Capture the cell that displays the provided text and extract its [X, Y] central coordinate. 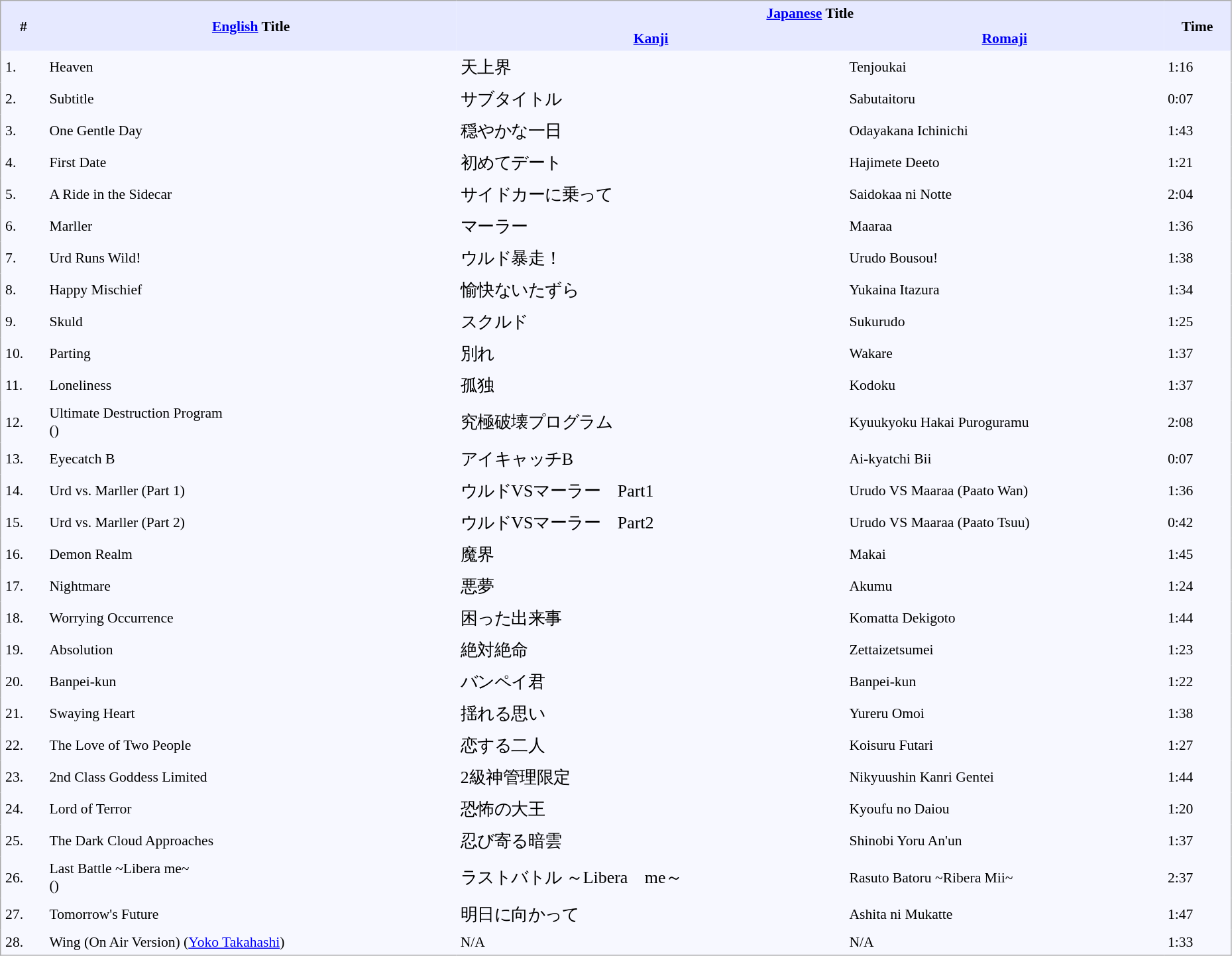
恋する二人 [651, 745]
Makai [1004, 554]
14. [23, 491]
16. [23, 554]
サブタイトル [651, 98]
19. [23, 650]
1:33 [1198, 942]
9. [23, 321]
マーラー [651, 225]
10. [23, 353]
ウルド暴走！ [651, 257]
1:20 [1198, 809]
2:08 [1198, 422]
18. [23, 618]
1:24 [1198, 586]
1:34 [1198, 289]
1:27 [1198, 745]
8. [23, 289]
26. [23, 878]
2:04 [1198, 194]
明日に向かって [651, 914]
Odayakana Ichinichi [1004, 130]
Rasuto Batoru ~Ribera Mii~ [1004, 878]
Subtitle [251, 98]
Kanji [651, 38]
6. [23, 225]
究極破壊プログラム [651, 422]
The Dark Cloud Approaches [251, 841]
Happy Mischief [251, 289]
Urudo VS Maaraa (Paato Wan) [1004, 491]
First Date [251, 162]
Parting [251, 353]
困った出来事 [651, 618]
愉快ないたずら [651, 289]
Loneliness [251, 385]
Komatta Dekigoto [1004, 618]
The Love of Two People [251, 745]
天上界 [651, 66]
1:43 [1198, 130]
バンペイ君 [651, 682]
24. [23, 809]
27. [23, 914]
1:47 [1198, 914]
25. [23, 841]
Maaraa [1004, 225]
Shinobi Yoru An'un [1004, 841]
Hajimete Deeto [1004, 162]
5. [23, 194]
Urd vs. Marller (Part 2) [251, 522]
Last Battle ~Libera me~() [251, 878]
1:22 [1198, 682]
1:25 [1198, 321]
Nightmare [251, 586]
初めてデート [651, 162]
Time [1198, 26]
Demon Realm [251, 554]
Akumu [1004, 586]
孤独 [651, 385]
Skuld [251, 321]
Absolution [251, 650]
Sabutaitoru [1004, 98]
Urd Runs Wild! [251, 257]
0:42 [1198, 522]
13. [23, 459]
23. [23, 777]
Wakare [1004, 353]
Heaven [251, 66]
Wing (On Air Version) (Yoko Takahashi) [251, 942]
2:37 [1198, 878]
1:23 [1198, 650]
12. [23, 422]
Lord of Terror [251, 809]
恐怖の大王 [651, 809]
4. [23, 162]
1:16 [1198, 66]
Sukurudo [1004, 321]
サイドカーに乗って [651, 194]
Saidokaa ni Notte [1004, 194]
Kodoku [1004, 385]
Eyecatch B [251, 459]
1:45 [1198, 554]
Koisuru Futari [1004, 745]
別れ [651, 353]
21. [23, 713]
22. [23, 745]
2nd Class Goddess Limited [251, 777]
Kyuukyoku Hakai Puroguramu [1004, 422]
絶対絶命 [651, 650]
スクルド [651, 321]
15. [23, 522]
揺れる思い [651, 713]
1. [23, 66]
11. [23, 385]
Romaji [1004, 38]
7. [23, 257]
魔界 [651, 554]
Tomorrow's Future [251, 914]
Urudo VS Maaraa (Paato Tsuu) [1004, 522]
20. [23, 682]
2級神管理限定 [651, 777]
Ai-kyatchi Bii [1004, 459]
悪夢 [651, 586]
忍び寄る暗雲 [651, 841]
Nikyuushin Kanri Gentei [1004, 777]
ラストバトル ～Libera me～ [651, 878]
Urd vs. Marller (Part 1) [251, 491]
Tenjoukai [1004, 66]
アイキャッチB [651, 459]
Kyoufu no Daiou [1004, 809]
Marller [251, 225]
Japanese Title [810, 13]
# [23, 26]
17. [23, 586]
2. [23, 98]
English Title [251, 26]
穏やかな一日 [651, 130]
Swaying Heart [251, 713]
Ultimate Destruction Program() [251, 422]
ウルドVSマーラー Part2 [651, 522]
28. [23, 942]
ウルドVSマーラー Part1 [651, 491]
Yureru Omoi [1004, 713]
Yukaina Itazura [1004, 289]
A Ride in the Sidecar [251, 194]
Ashita ni Mukatte [1004, 914]
Urudo Bousou! [1004, 257]
3. [23, 130]
One Gentle Day [251, 130]
1:21 [1198, 162]
Worrying Occurrence [251, 618]
Zettaizetsumei [1004, 650]
